Search for the cell housing the specified text and yield its (x, y) center coordinate. 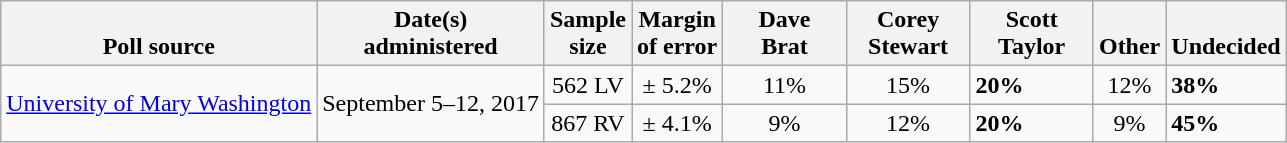
September 5–12, 2017 (431, 104)
± 4.1% (678, 123)
562 LV (588, 85)
Marginof error (678, 34)
15% (908, 85)
DaveBrat (785, 34)
ScottTaylor (1032, 34)
45% (1226, 123)
± 5.2% (678, 85)
University of Mary Washington (159, 104)
Date(s)administered (431, 34)
11% (785, 85)
Poll source (159, 34)
38% (1226, 85)
Other (1129, 34)
Undecided (1226, 34)
CoreyStewart (908, 34)
Samplesize (588, 34)
867 RV (588, 123)
